For the text-containing cell, return its midpoint in (x, y) coordinate format. 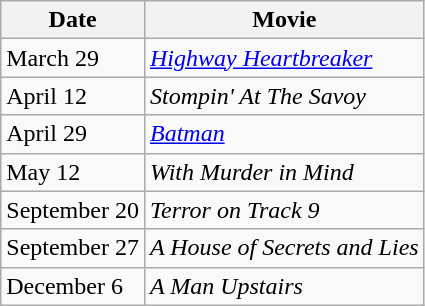
Stompin' At The Savoy (284, 96)
April 12 (73, 96)
December 6 (73, 286)
A House of Secrets and Lies (284, 248)
September 20 (73, 210)
Movie (284, 20)
May 12 (73, 172)
With Murder in Mind (284, 172)
March 29 (73, 58)
Date (73, 20)
September 27 (73, 248)
Terror on Track 9 (284, 210)
Highway Heartbreaker (284, 58)
A Man Upstairs (284, 286)
April 29 (73, 134)
Batman (284, 134)
